Identify which cell holds the provided text, then report its [X, Y] central coordinate. 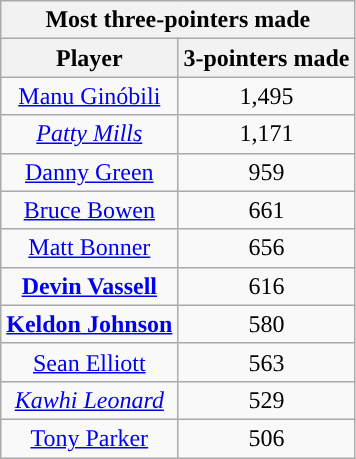
Keldon Johnson [90, 324]
Sean Elliott [90, 362]
1,171 [266, 134]
1,495 [266, 96]
506 [266, 438]
616 [266, 286]
Manu Ginóbili [90, 96]
656 [266, 248]
Tony Parker [90, 438]
Patty Mills [90, 134]
529 [266, 400]
563 [266, 362]
580 [266, 324]
Bruce Bowen [90, 210]
3-pointers made [266, 58]
Most three-pointers made [178, 20]
Kawhi Leonard [90, 400]
Player [90, 58]
Devin Vassell [90, 286]
959 [266, 172]
661 [266, 210]
Matt Bonner [90, 248]
Danny Green [90, 172]
